Search for the cell housing the specified text and yield its (x, y) center coordinate. 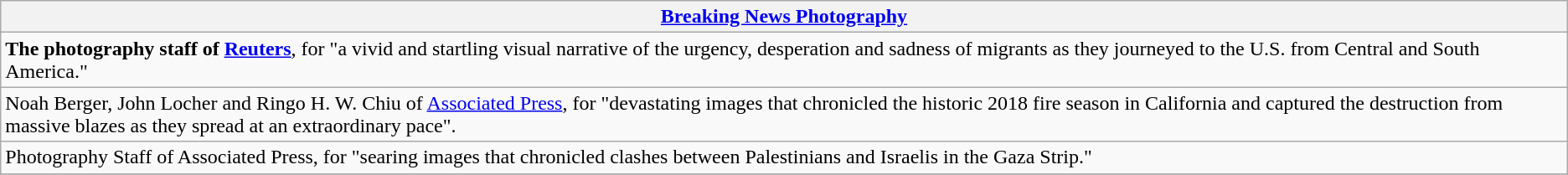
Photography Staff of Associated Press, for "searing images that chronicled clashes between Palestinians and Israelis in the Gaza Strip." (784, 157)
Breaking News Photography (784, 17)
